Search for the cell housing the specified text and yield its (x, y) center coordinate. 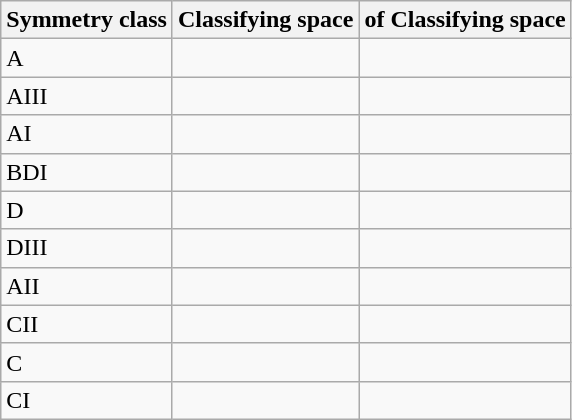
AIII (87, 96)
CII (87, 324)
CI (87, 400)
AI (87, 134)
of Classifying space (465, 20)
A (87, 58)
Classifying space (265, 20)
BDI (87, 172)
DIII (87, 248)
Symmetry class (87, 20)
C (87, 362)
D (87, 210)
AII (87, 286)
